Search for the cell housing the specified text and yield its [X, Y] center coordinate. 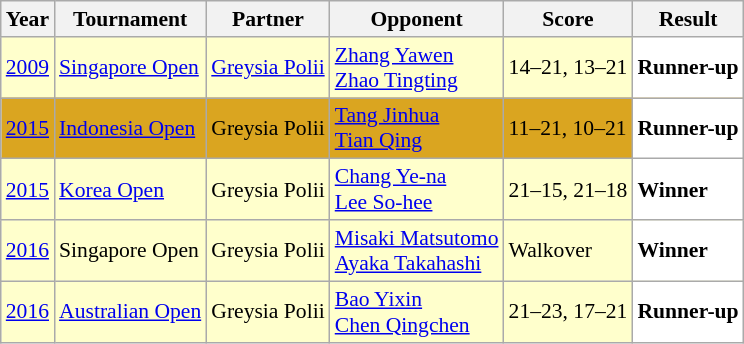
21–23, 17–21 [568, 312]
2009 [28, 68]
Bao Yixin Chen Qingchen [417, 312]
14–21, 13–21 [568, 68]
Walkover [568, 250]
Chang Ye-na Lee So-hee [417, 190]
Opponent [417, 19]
Tournament [130, 19]
11–21, 10–21 [568, 128]
21–15, 21–18 [568, 190]
Indonesia Open [130, 128]
Result [688, 19]
Misaki Matsutomo Ayaka Takahashi [417, 250]
Year [28, 19]
Partner [268, 19]
Tang Jinhua Tian Qing [417, 128]
Zhang Yawen Zhao Tingting [417, 68]
Score [568, 19]
Korea Open [130, 190]
Australian Open [130, 312]
